Output the (x, y) coordinate of the center of the cell containing the given text.  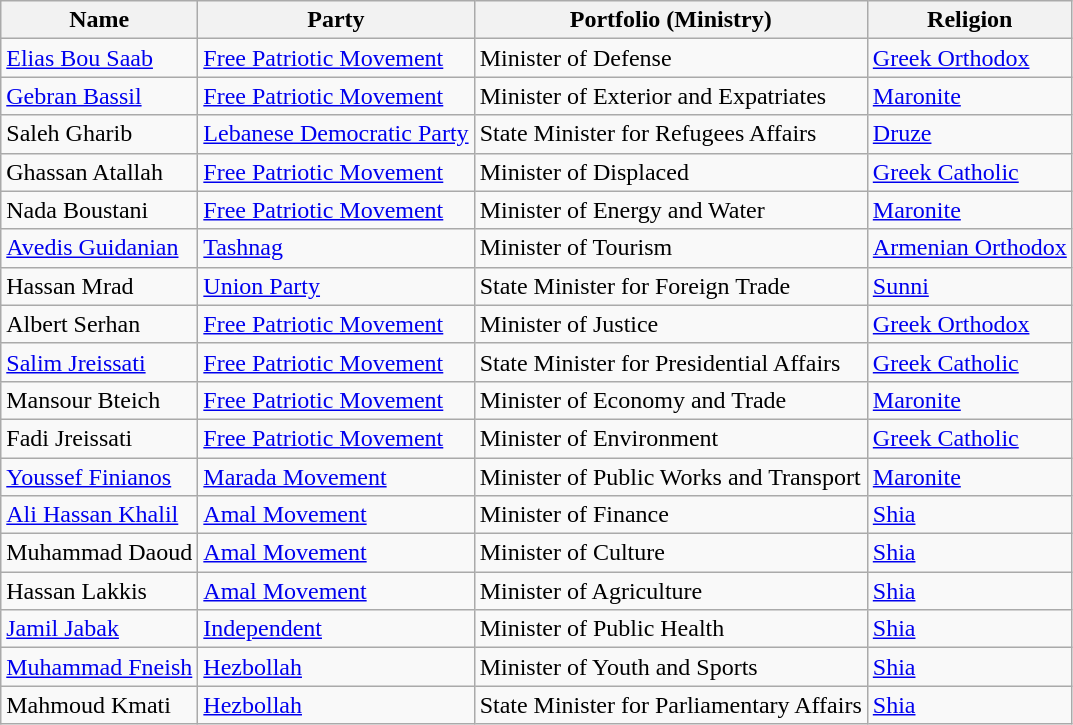
Independent (336, 629)
Youssef Finianos (100, 477)
Druze (970, 134)
Religion (970, 20)
State Minister for Parliamentary Affairs (670, 705)
Armenian Orthodox (970, 248)
Muhammad Daoud (100, 553)
Minister of Agriculture (670, 591)
Marada Movement (336, 477)
Jamil Jabak (100, 629)
Minister of Displaced (670, 172)
Albert Serhan (100, 324)
Minister of Culture (670, 553)
Minister of Energy and Water (670, 210)
Mahmoud Kmati (100, 705)
Fadi Jreissati (100, 438)
Minister of Tourism (670, 248)
Saleh Gharib (100, 134)
Minister of Exterior and Expatriates (670, 96)
Union Party (336, 286)
Minister of Defense (670, 58)
Minister of Finance (670, 515)
Minister of Public Works and Transport (670, 477)
Lebanese Democratic Party (336, 134)
Nada Boustani (100, 210)
Party (336, 20)
Muhammad Fneish (100, 667)
State Minister for Refugees Affairs (670, 134)
Minister of Environment (670, 438)
Minister of Economy and Trade (670, 400)
Hassan Lakkis (100, 591)
Minister of Youth and Sports (670, 667)
Mansour Bteich (100, 400)
Minister of Justice (670, 324)
Ghassan Atallah (100, 172)
Hassan Mrad (100, 286)
Gebran Bassil (100, 96)
State Minister for Presidential Affairs (670, 362)
Sunni (970, 286)
Elias Bou Saab (100, 58)
Portfolio (Ministry) (670, 20)
Tashnag (336, 248)
Minister of Public Health (670, 629)
Ali Hassan Khalil (100, 515)
State Minister for Foreign Trade (670, 286)
Name (100, 20)
Salim Jreissati (100, 362)
Avedis Guidanian (100, 248)
